Determine the [X, Y] coordinate at the center of the cell enclosing the given text.  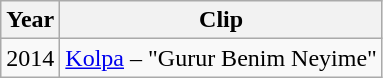
Kolpa – "Gurur Benim Neyime" [222, 58]
Year [30, 20]
Clip [222, 20]
2014 [30, 58]
